Return the [x, y] coordinate for the center point of the cell that contains the specified text.  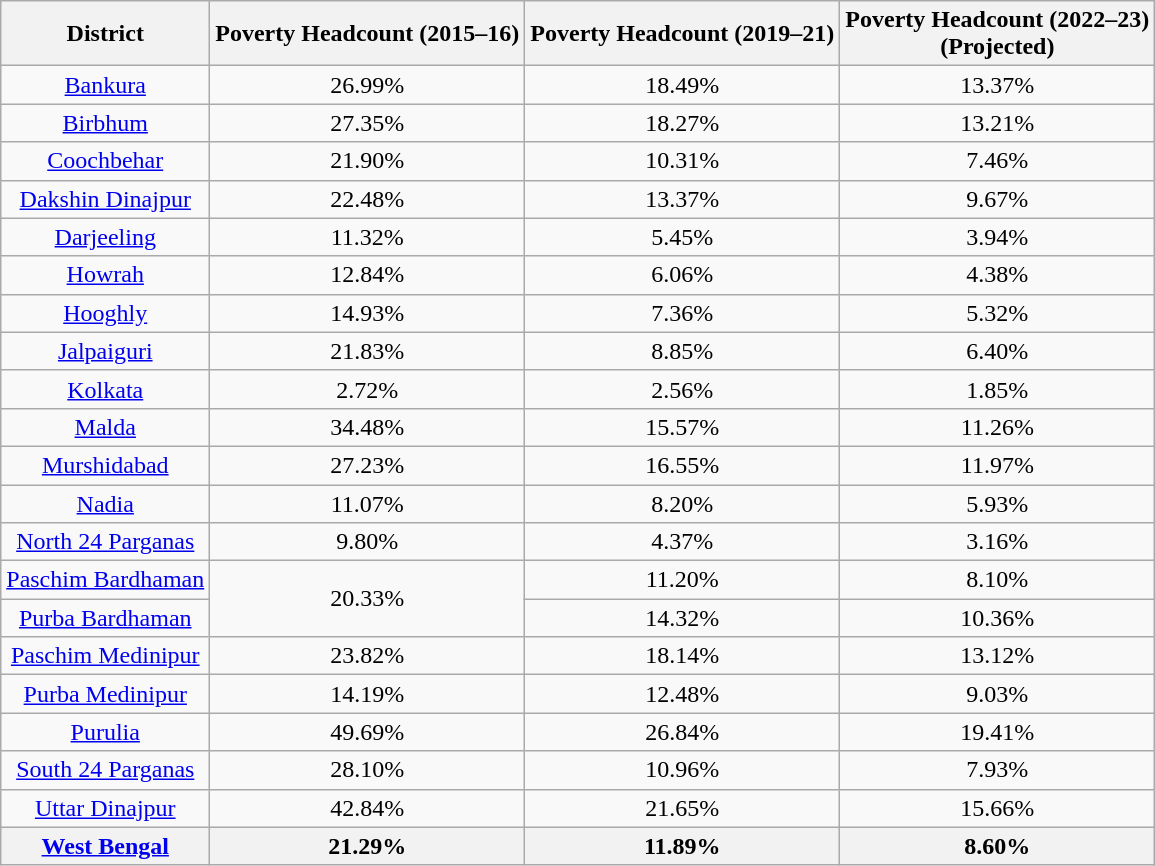
5.32% [998, 313]
3.16% [998, 542]
11.26% [998, 427]
South 24 Parganas [106, 770]
9.67% [998, 199]
18.27% [682, 123]
23.82% [368, 656]
North 24 Parganas [106, 542]
12.48% [682, 694]
27.23% [368, 465]
26.99% [368, 85]
1.85% [998, 389]
Poverty Headcount (2015–16) [368, 34]
10.36% [998, 618]
2.56% [682, 389]
Purba Bardhaman [106, 618]
Poverty Headcount (2019–21) [682, 34]
7.93% [998, 770]
49.69% [368, 732]
14.19% [368, 694]
Nadia [106, 503]
16.55% [682, 465]
Purulia [106, 732]
11.07% [368, 503]
5.45% [682, 237]
12.84% [368, 275]
6.06% [682, 275]
18.14% [682, 656]
4.38% [998, 275]
Purba Medinipur [106, 694]
Paschim Medinipur [106, 656]
26.84% [682, 732]
18.49% [682, 85]
10.96% [682, 770]
Poverty Headcount (2022–23)(Projected) [998, 34]
21.65% [682, 808]
Darjeeling [106, 237]
42.84% [368, 808]
7.46% [998, 161]
15.66% [998, 808]
4.37% [682, 542]
7.36% [682, 313]
21.90% [368, 161]
9.80% [368, 542]
8.10% [998, 580]
22.48% [368, 199]
Howrah [106, 275]
6.40% [998, 351]
15.57% [682, 427]
Uttar Dinajpur [106, 808]
11.89% [682, 846]
21.29% [368, 846]
District [106, 34]
Coochbehar [106, 161]
Malda [106, 427]
8.85% [682, 351]
2.72% [368, 389]
Hooghly [106, 313]
34.48% [368, 427]
5.93% [998, 503]
Dakshin Dinajpur [106, 199]
13.12% [998, 656]
28.10% [368, 770]
10.31% [682, 161]
8.20% [682, 503]
13.21% [998, 123]
3.94% [998, 237]
14.32% [682, 618]
11.32% [368, 237]
Jalpaiguri [106, 351]
West Bengal [106, 846]
Murshidabad [106, 465]
Paschim Bardhaman [106, 580]
19.41% [998, 732]
11.97% [998, 465]
8.60% [998, 846]
Birbhum [106, 123]
21.83% [368, 351]
11.20% [682, 580]
27.35% [368, 123]
Bankura [106, 85]
14.93% [368, 313]
20.33% [368, 599]
Kolkata [106, 389]
9.03% [998, 694]
